Scan for the cell matching the given text and deliver its (X, Y) coordinate at center. 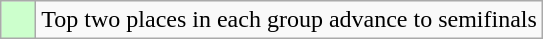
Top two places in each group advance to semifinals (290, 20)
